Scan for the cell matching the given text and deliver its (X, Y) coordinate at center. 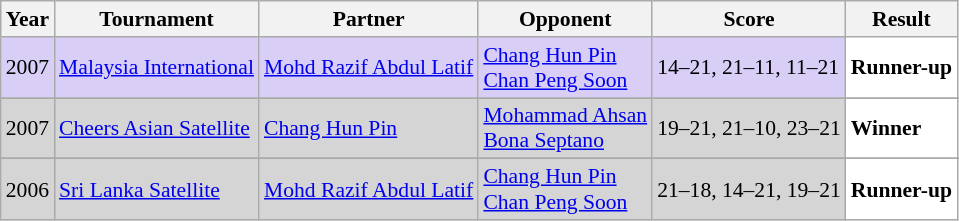
19–21, 21–10, 23–21 (749, 128)
Cheers Asian Satellite (156, 128)
Result (902, 19)
Tournament (156, 19)
Year (28, 19)
Opponent (565, 19)
14–21, 21–11, 11–21 (749, 68)
Score (749, 19)
Sri Lanka Satellite (156, 190)
Chang Hun Pin (368, 128)
Mohammad Ahsan Bona Septano (565, 128)
Malaysia International (156, 68)
Partner (368, 19)
21–18, 14–21, 19–21 (749, 190)
Winner (902, 128)
2006 (28, 190)
